From the cell containing the given text, extract its center point as (X, Y) coordinate. 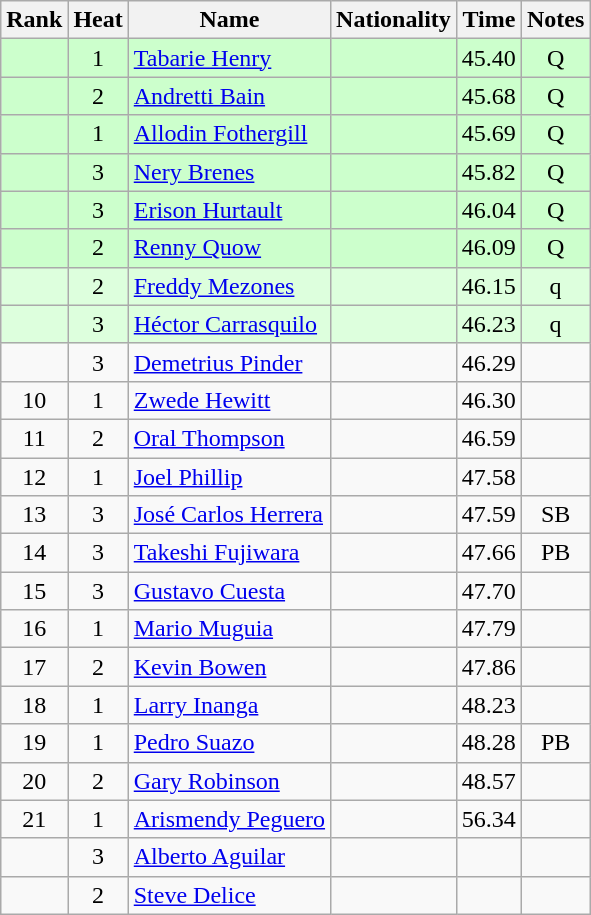
Larry Inanga (229, 705)
48.57 (488, 781)
47.58 (488, 477)
18 (34, 705)
47.70 (488, 591)
Rank (34, 20)
46.04 (488, 210)
45.40 (488, 58)
Joel Phillip (229, 477)
Arismendy Peguero (229, 819)
48.28 (488, 743)
Kevin Bowen (229, 667)
Gary Robinson (229, 781)
15 (34, 591)
Renny Quow (229, 248)
10 (34, 400)
Nationality (394, 20)
45.68 (488, 96)
José Carlos Herrera (229, 515)
45.82 (488, 172)
Pedro Suazo (229, 743)
11 (34, 438)
17 (34, 667)
16 (34, 629)
SB (555, 515)
Héctor Carrasquilo (229, 324)
Heat (98, 20)
46.09 (488, 248)
Nery Brenes (229, 172)
47.86 (488, 667)
14 (34, 553)
21 (34, 819)
Mario Muguia (229, 629)
Demetrius Pinder (229, 362)
12 (34, 477)
Tabarie Henry (229, 58)
19 (34, 743)
46.29 (488, 362)
Gustavo Cuesta (229, 591)
47.66 (488, 553)
48.23 (488, 705)
47.59 (488, 515)
20 (34, 781)
Takeshi Fujiwara (229, 553)
Oral Thompson (229, 438)
Erison Hurtault (229, 210)
46.59 (488, 438)
Name (229, 20)
Zwede Hewitt (229, 400)
Andretti Bain (229, 96)
45.69 (488, 134)
46.30 (488, 400)
47.79 (488, 629)
46.15 (488, 286)
Notes (555, 20)
Allodin Fothergill (229, 134)
Alberto Aguilar (229, 857)
Freddy Mezones (229, 286)
13 (34, 515)
46.23 (488, 324)
56.34 (488, 819)
Time (488, 20)
Steve Delice (229, 895)
